Locate the cell with the specified text and output its [x, y] center coordinate. 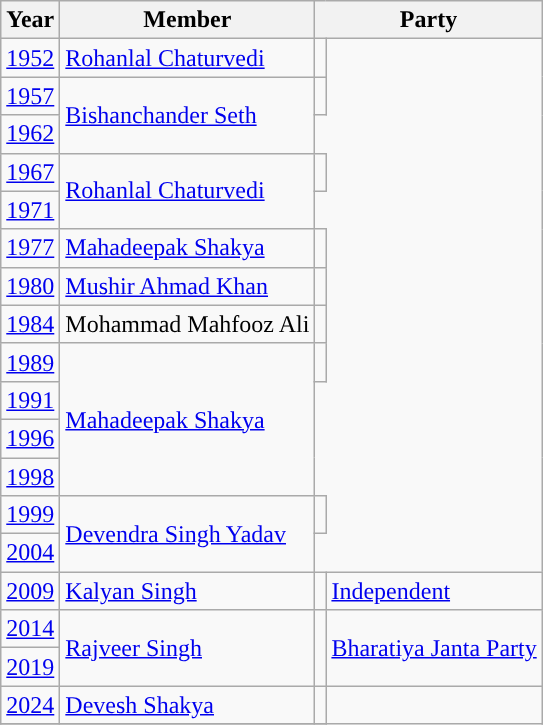
1980 [30, 286]
1952 [30, 58]
Bishanchander Seth [188, 115]
Kalyan Singh [188, 591]
1999 [30, 515]
Mushir Ahmad Khan [188, 286]
Party [428, 20]
1967 [30, 172]
1971 [30, 210]
2019 [30, 667]
Mohammad Mahfooz Ali [188, 324]
Devesh Shakya [188, 705]
1977 [30, 248]
Bharatiya Janta Party [434, 648]
1984 [30, 324]
Year [30, 20]
2014 [30, 629]
1996 [30, 438]
1989 [30, 362]
2009 [30, 591]
2024 [30, 705]
2004 [30, 553]
Independent [434, 591]
Devendra Singh Yadav [188, 534]
Rajveer Singh [188, 648]
1957 [30, 96]
1998 [30, 477]
1962 [30, 134]
Member [188, 20]
1991 [30, 400]
